Search for the cell housing the specified text and yield its [x, y] center coordinate. 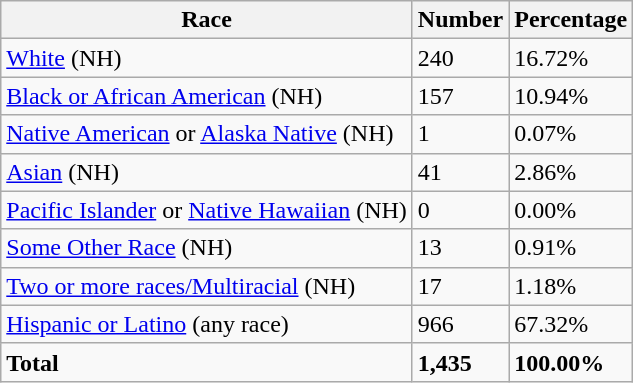
Black or African American (NH) [207, 96]
17 [460, 286]
100.00% [571, 362]
0.07% [571, 134]
157 [460, 96]
White (NH) [207, 58]
Percentage [571, 20]
Asian (NH) [207, 172]
Two or more races/Multiracial (NH) [207, 286]
0.91% [571, 248]
1.18% [571, 286]
966 [460, 324]
Some Other Race (NH) [207, 248]
Pacific Islander or Native Hawaiian (NH) [207, 210]
Total [207, 362]
Native American or Alaska Native (NH) [207, 134]
Race [207, 20]
13 [460, 248]
41 [460, 172]
1 [460, 134]
Number [460, 20]
0 [460, 210]
Hispanic or Latino (any race) [207, 324]
10.94% [571, 96]
67.32% [571, 324]
16.72% [571, 58]
240 [460, 58]
0.00% [571, 210]
2.86% [571, 172]
1,435 [460, 362]
